Extract the [x, y] coordinate from the center of the cell holding the provided text.  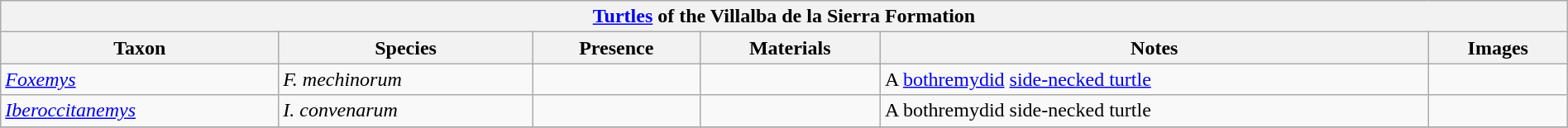
Taxon [140, 48]
F. mechinorum [406, 79]
Notes [1154, 48]
Foxemys [140, 79]
Presence [616, 48]
Species [406, 48]
Turtles of the Villalba de la Sierra Formation [784, 17]
I. convenarum [406, 111]
Materials [790, 48]
Iberoccitanemys [140, 111]
Images [1498, 48]
